Determine the (x, y) coordinate at the center of the cell enclosing the given text.  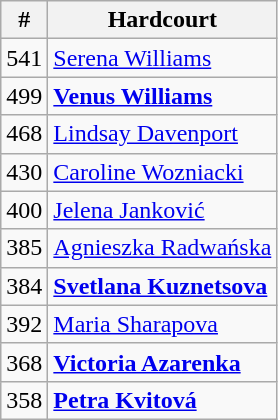
Serena Williams (162, 58)
Caroline Wozniacki (162, 172)
400 (24, 210)
358 (24, 400)
541 (24, 58)
430 (24, 172)
499 (24, 96)
385 (24, 248)
392 (24, 324)
368 (24, 362)
# (24, 20)
Jelena Janković (162, 210)
468 (24, 134)
Hardcourt (162, 20)
Agnieszka Radwańska (162, 248)
Maria Sharapova (162, 324)
Petra Kvitová (162, 400)
Svetlana Kuznetsova (162, 286)
Lindsay Davenport (162, 134)
Venus Williams (162, 96)
Victoria Azarenka (162, 362)
384 (24, 286)
